Pinpoint the cell where the given text exists, returning its [X, Y] midpoint coordinate. 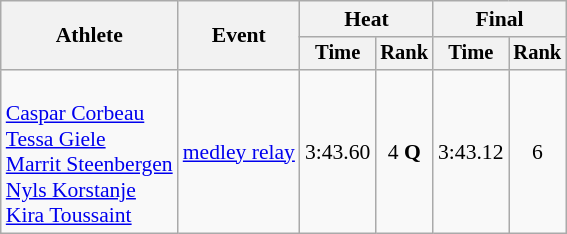
6 [537, 152]
Heat [366, 19]
3:43.12 [470, 152]
Event [239, 36]
Athlete [90, 36]
4 Q [404, 152]
Final [500, 19]
medley relay [239, 152]
3:43.60 [338, 152]
Caspar CorbeauTessa GieleMarrit SteenbergenNyls KorstanjeKira Toussaint [90, 152]
